Scan for the cell matching the given text and deliver its (X, Y) coordinate at center. 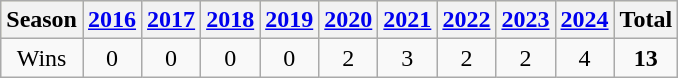
Season (42, 20)
13 (646, 58)
3 (408, 58)
2019 (290, 20)
Wins (42, 58)
2020 (348, 20)
4 (584, 58)
Total (646, 20)
2024 (584, 20)
2018 (230, 20)
2023 (526, 20)
2021 (408, 20)
2017 (172, 20)
2016 (112, 20)
2022 (466, 20)
